Extract the [x, y] coordinate from the center of the cell holding the provided text.  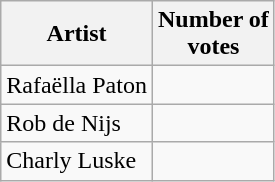
Rob de Nijs [77, 123]
Rafaëlla Paton [77, 85]
Artist [77, 34]
Number ofvotes [213, 34]
Charly Luske [77, 161]
